Return (x, y) of the center of cell containing provided text 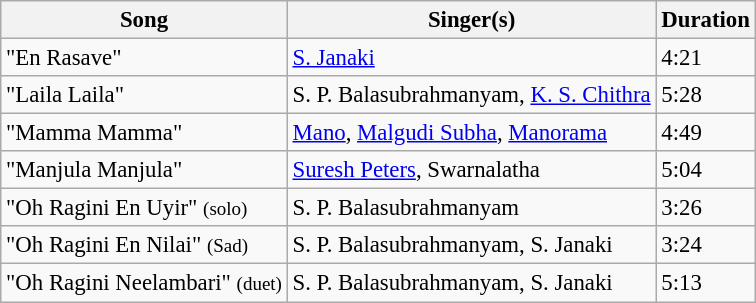
S. P. Balasubrahmanyam, K. S. Chithra (472, 95)
Suresh Peters, Swarnalatha (472, 170)
5:04 (706, 170)
"Oh Ragini En Uyir" (solo) (144, 208)
S. Janaki (472, 58)
"En Rasave" (144, 58)
4:21 (706, 58)
5:28 (706, 95)
Singer(s) (472, 20)
"Mamma Mamma" (144, 133)
"Oh Ragini En Nilai" (Sad) (144, 245)
Mano, Malgudi Subha, Manorama (472, 133)
4:49 (706, 133)
"Manjula Manjula" (144, 170)
Duration (706, 20)
5:13 (706, 283)
"Laila Laila" (144, 95)
Song (144, 20)
3:26 (706, 208)
"Oh Ragini Neelambari" (duet) (144, 283)
3:24 (706, 245)
S. P. Balasubrahmanyam (472, 208)
